Extract the [X, Y] coordinate from the center of the cell holding the provided text.  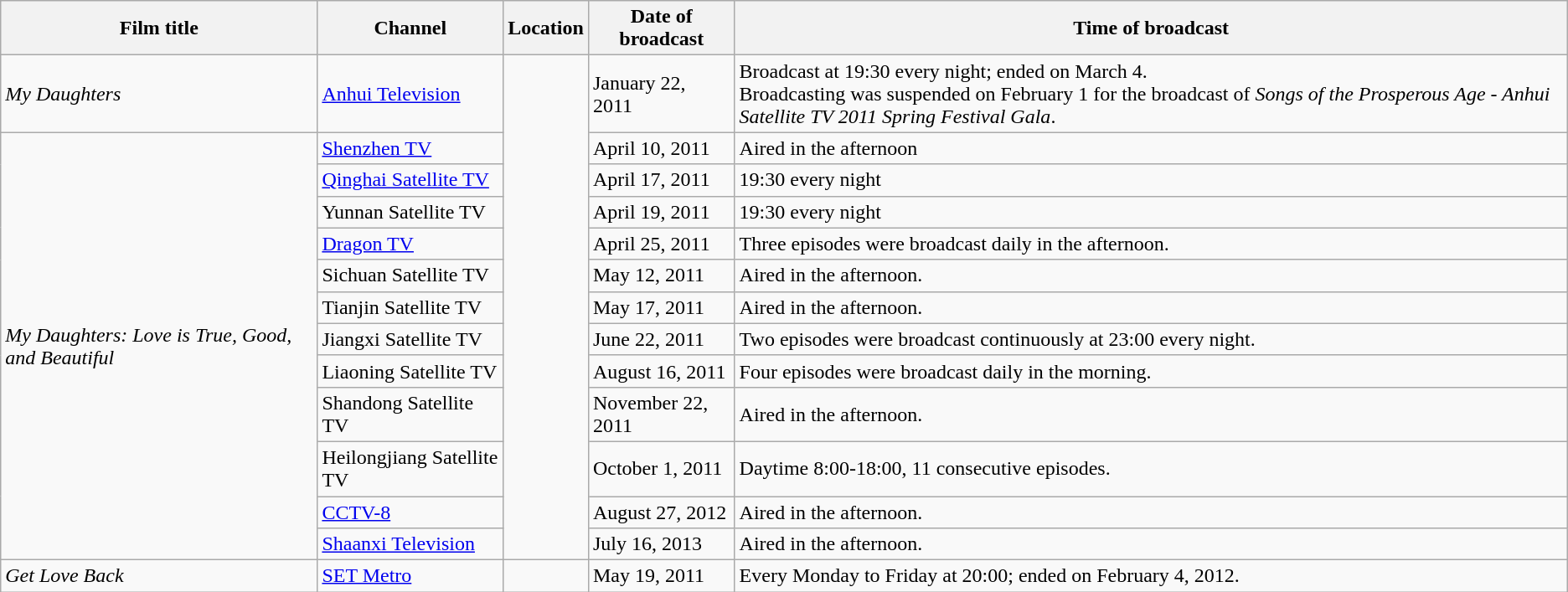
Aired in the afternoon [1151, 148]
April 25, 2011 [662, 244]
Daytime 8:00-18:00, 11 consecutive episodes. [1151, 469]
Sichuan Satellite TV [410, 275]
Anhui Television [410, 94]
Channel [410, 28]
Two episodes were broadcast continuously at 23:00 every night. [1151, 339]
Liaoning Satellite TV [410, 371]
August 27, 2012 [662, 512]
Location [546, 28]
Shenzhen TV [410, 148]
April 19, 2011 [662, 212]
October 1, 2011 [662, 469]
November 22, 2011 [662, 414]
Dragon TV [410, 244]
SET Metro [410, 576]
Tianjin Satellite TV [410, 307]
My Daughters: Love is True, Good, and Beautiful [159, 347]
Three episodes were broadcast daily in the afternoon. [1151, 244]
My Daughters [159, 94]
Film title [159, 28]
Every Monday to Friday at 20:00; ended on February 4, 2012. [1151, 576]
Qinghai Satellite TV [410, 180]
April 17, 2011 [662, 180]
April 10, 2011 [662, 148]
May 17, 2011 [662, 307]
Four episodes were broadcast daily in the morning. [1151, 371]
August 16, 2011 [662, 371]
May 19, 2011 [662, 576]
Yunnan Satellite TV [410, 212]
May 12, 2011 [662, 275]
January 22, 2011 [662, 94]
July 16, 2013 [662, 544]
June 22, 2011 [662, 339]
Get Love Back [159, 576]
Jiangxi Satellite TV [410, 339]
Shaanxi Television [410, 544]
Heilongjiang Satellite TV [410, 469]
Shandong Satellite TV [410, 414]
CCTV-8 [410, 512]
Date of broadcast [662, 28]
Time of broadcast [1151, 28]
